Locate the cell with the specified text and output its (X, Y) center coordinate. 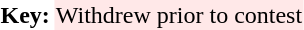
Withdrew prior to contest (178, 15)
